For the text-containing cell, return its midpoint in [x, y] coordinate format. 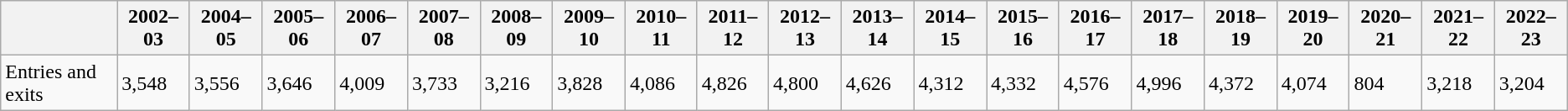
2014–15 [950, 29]
2008–09 [516, 29]
2005–06 [298, 29]
4,086 [661, 82]
4,372 [1241, 82]
4,009 [372, 82]
4,626 [878, 82]
2009–10 [590, 29]
2012–13 [806, 29]
4,800 [806, 82]
2004–05 [226, 29]
3,646 [298, 82]
804 [1385, 82]
3,218 [1459, 82]
2022–23 [1531, 29]
3,828 [590, 82]
3,216 [516, 82]
4,996 [1168, 82]
2019–20 [1313, 29]
4,826 [732, 82]
4,332 [1024, 82]
4,576 [1096, 82]
2002–03 [154, 29]
2015–16 [1024, 29]
3,733 [444, 82]
3,556 [226, 82]
2011–12 [732, 29]
2021–22 [1459, 29]
2006–07 [372, 29]
3,548 [154, 82]
4,312 [950, 82]
2018–19 [1241, 29]
2007–08 [444, 29]
2020–21 [1385, 29]
Entries and exits [59, 82]
4,074 [1313, 82]
2017–18 [1168, 29]
2013–14 [878, 29]
2016–17 [1096, 29]
2010–11 [661, 29]
3,204 [1531, 82]
